Find where the given text appears and provide that cell's center as [X, Y] coordinate. 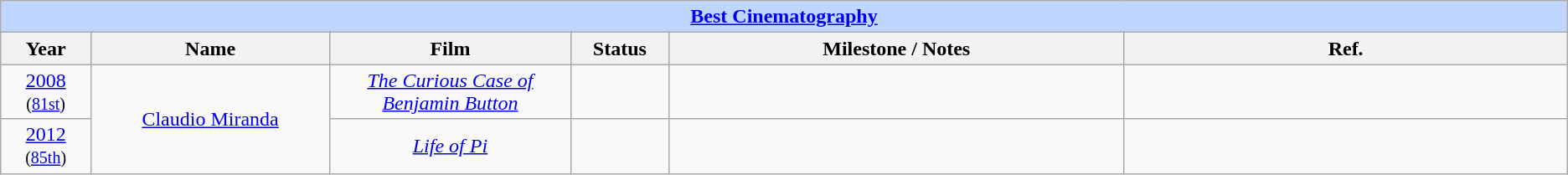
2008(81st) [46, 92]
Name [211, 49]
Claudio Miranda [211, 119]
Film [451, 49]
Best Cinematography [784, 17]
Status [620, 49]
Milestone / Notes [896, 49]
2012(85th) [46, 146]
The Curious Case of Benjamin Button [451, 92]
Year [46, 49]
Ref. [1345, 49]
Life of Pi [451, 146]
